Extract the (X, Y) coordinate from the center of the cell holding the provided text.  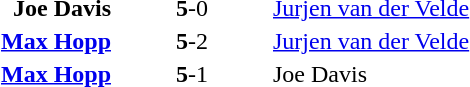
5-2 (192, 41)
